Scan for the cell matching the given text and deliver its [X, Y] coordinate at center. 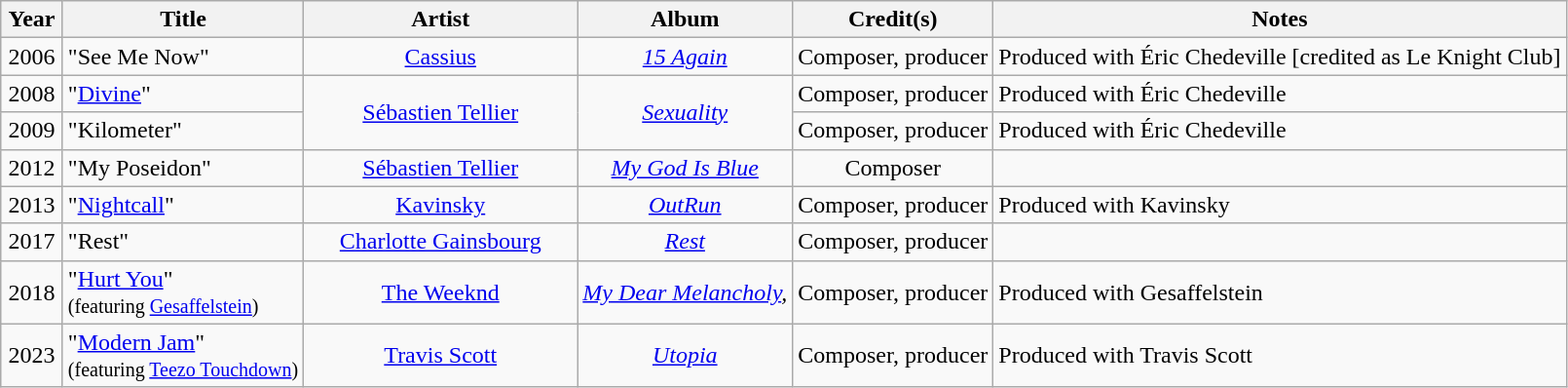
Title [183, 19]
Kavinsky [440, 205]
"Nightcall" [183, 205]
Charlotte Gainsbourg [440, 242]
Produced with Kavinsky [1280, 205]
2017 [32, 242]
2012 [32, 168]
Travis Scott [440, 355]
Credit(s) [893, 19]
2006 [32, 57]
Utopia [686, 355]
Notes [1280, 19]
"Modern Jam"(featuring Teezo Touchdown) [183, 355]
My Dear Melancholy, [686, 292]
2018 [32, 292]
Produced with Éric Chedeville [credited as Le Knight Club] [1280, 57]
OutRun [686, 205]
"Rest" [183, 242]
Artist [440, 19]
"Kilometer" [183, 131]
"Divine" [183, 94]
Composer [893, 168]
Cassius [440, 57]
2023 [32, 355]
2013 [32, 205]
"See Me Now" [183, 57]
Year [32, 19]
Sexuality [686, 112]
2008 [32, 94]
2009 [32, 131]
Rest [686, 242]
My God Is Blue [686, 168]
"My Poseidon" [183, 168]
15 Again [686, 57]
Produced with Travis Scott [1280, 355]
The Weeknd [440, 292]
"Hurt You"(featuring Gesaffelstein) [183, 292]
Album [686, 19]
Produced with Gesaffelstein [1280, 292]
